Detect which cell encompasses the target text, then output its [X, Y] center coordinate. 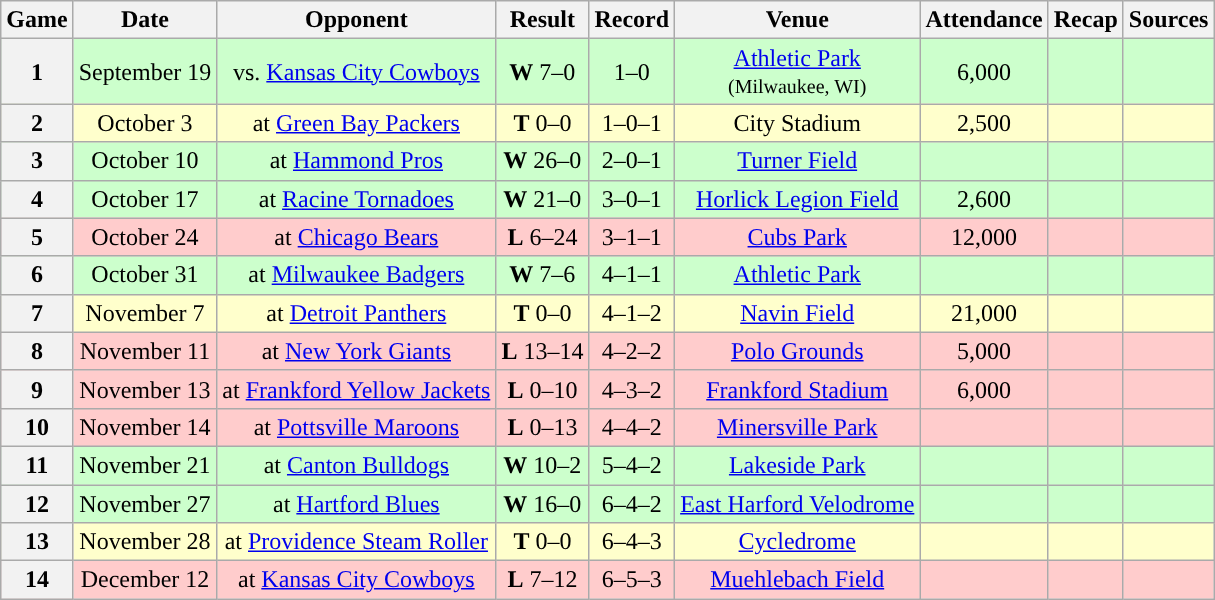
7 [37, 313]
Athletic Park (Milwaukee, WI) [798, 72]
Opponent [356, 20]
W 7–0 [542, 72]
Result [542, 20]
Frankford Stadium [798, 389]
2,600 [984, 199]
at Chicago Bears [356, 237]
L 13–14 [542, 351]
Recap [1086, 20]
at Green Bay Packers [356, 123]
W 16–0 [542, 503]
10 [37, 427]
Game [37, 20]
3 [37, 161]
2 [37, 123]
November 7 [145, 313]
Navin Field [798, 313]
Turner Field [798, 161]
12 [37, 503]
at Milwaukee Badgers [356, 275]
Cycledrome [798, 542]
13 [37, 542]
October 17 [145, 199]
5–4–2 [632, 465]
4–2–2 [632, 351]
November 21 [145, 465]
at Detroit Panthers [356, 313]
City Stadium [798, 123]
at Racine Tornadoes [356, 199]
November 14 [145, 427]
1–0 [632, 72]
at Providence Steam Roller [356, 542]
at Frankford Yellow Jackets [356, 389]
2,500 [984, 123]
Date [145, 20]
at New York Giants [356, 351]
Cubs Park [798, 237]
2–0–1 [632, 161]
4–1–2 [632, 313]
October 31 [145, 275]
at Pottsville Maroons [356, 427]
12,000 [984, 237]
8 [37, 351]
14 [37, 580]
W 7–6 [542, 275]
Attendance [984, 20]
6–4–3 [632, 542]
at Canton Bulldogs [356, 465]
October 10 [145, 161]
1–0–1 [632, 123]
5,000 [984, 351]
at Hammond Pros [356, 161]
November 27 [145, 503]
Horlick Legion Field [798, 199]
L 7–12 [542, 580]
Athletic Park [798, 275]
Minersville Park [798, 427]
5 [37, 237]
6–5–3 [632, 580]
L 0–10 [542, 389]
September 19 [145, 72]
4–3–2 [632, 389]
21,000 [984, 313]
L 6–24 [542, 237]
at Hartford Blues [356, 503]
9 [37, 389]
W 26–0 [542, 161]
W 10–2 [542, 465]
Muehlebach Field [798, 580]
November 11 [145, 351]
3–0–1 [632, 199]
4–1–1 [632, 275]
Lakeside Park [798, 465]
W 21–0 [542, 199]
L 0–13 [542, 427]
East Harford Velodrome [798, 503]
Polo Grounds [798, 351]
November 28 [145, 542]
November 13 [145, 389]
1 [37, 72]
at Kansas City Cowboys [356, 580]
6 [37, 275]
December 12 [145, 580]
vs. Kansas City Cowboys [356, 72]
3–1–1 [632, 237]
4 [37, 199]
Record [632, 20]
October 24 [145, 237]
4–4–2 [632, 427]
October 3 [145, 123]
Venue [798, 20]
Sources [1168, 20]
6–4–2 [632, 503]
11 [37, 465]
